Search for the cell housing the specified text and yield its (x, y) center coordinate. 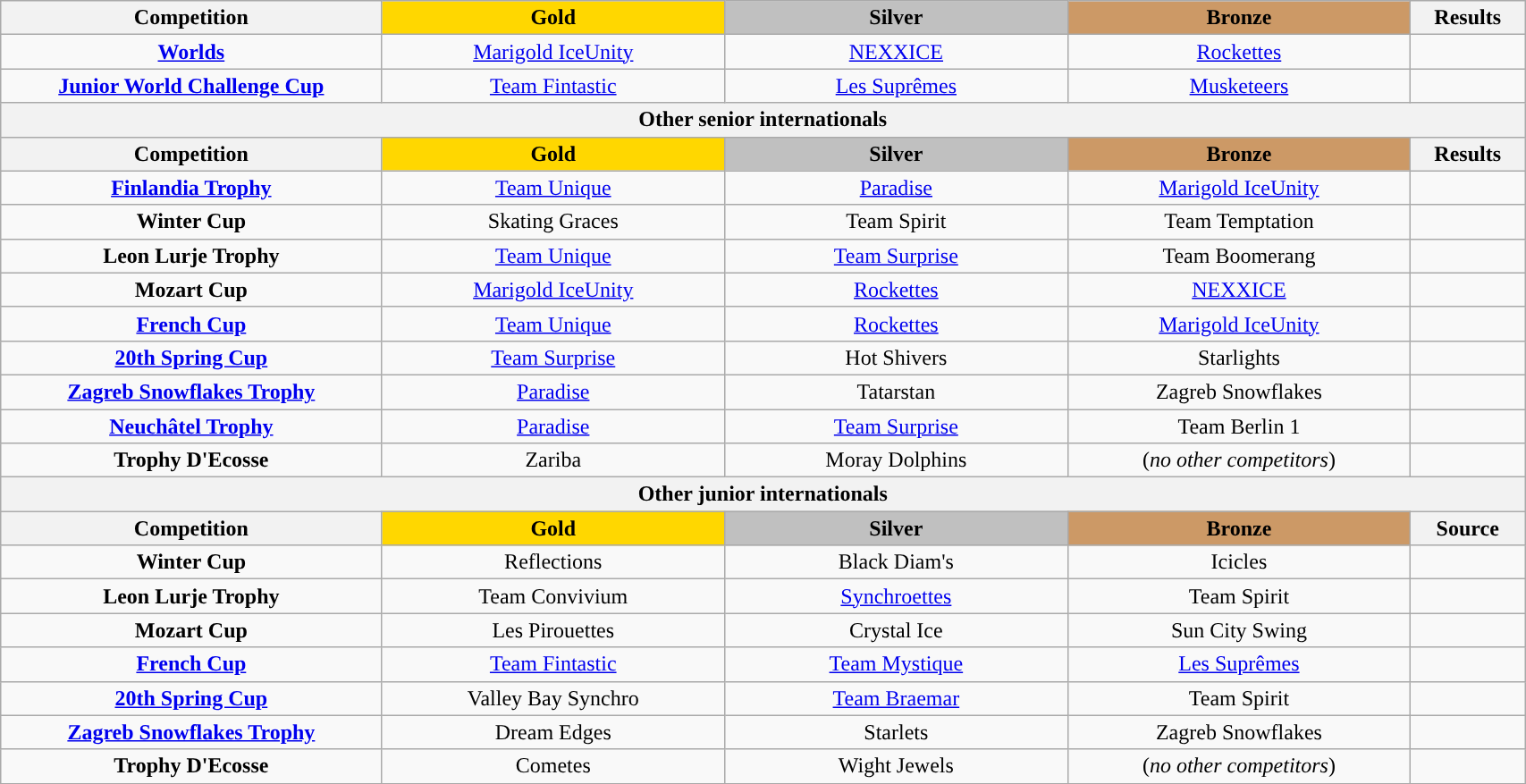
Starlets (897, 732)
Team Convivium (553, 596)
Musketeers (1239, 86)
Source (1468, 528)
Junior World Challenge Cup (191, 86)
Dream Edges (553, 732)
Cometes (553, 766)
Tatarstan (897, 392)
Crystal Ice (897, 630)
Icicles (1239, 562)
Zariba (553, 460)
Reflections (553, 562)
Sun City Swing (1239, 630)
Les Pirouettes (553, 630)
Skating Graces (553, 222)
Synchroettes (897, 596)
Valley Bay Synchro (553, 698)
Other senior internationals (763, 120)
Starlights (1239, 358)
Team Boomerang (1239, 256)
Team Temptation (1239, 222)
Team Mystique (897, 664)
Hot Shivers (897, 358)
Other junior internationals (763, 494)
Black Diam's (897, 562)
Neuchâtel Trophy (191, 426)
Worlds (191, 52)
Wight Jewels (897, 766)
Moray Dolphins (897, 460)
Team Berlin 1 (1239, 426)
Team Braemar (897, 698)
Finlandia Trophy (191, 188)
